Identify which cell holds the provided text, then report its (X, Y) central coordinate. 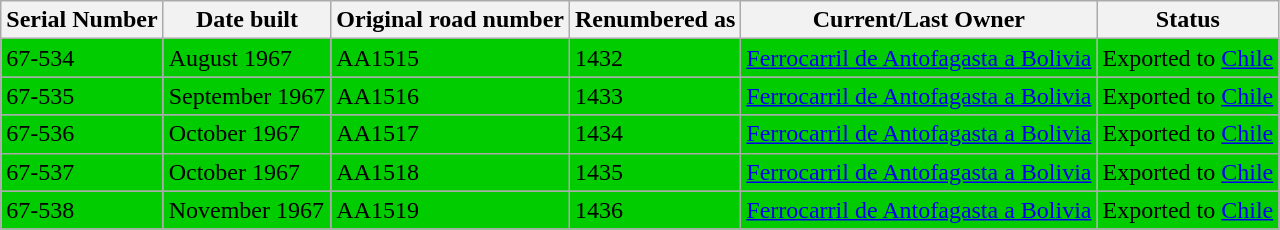
Serial Number (82, 20)
Status (1188, 20)
1433 (654, 96)
67-537 (82, 172)
AA1517 (450, 134)
1432 (654, 58)
AA1519 (450, 210)
Date built (247, 20)
AA1515 (450, 58)
AA1516 (450, 96)
Renumbered as (654, 20)
1434 (654, 134)
Original road number (450, 20)
67-535 (82, 96)
67-538 (82, 210)
Current/Last Owner (919, 20)
August 1967 (247, 58)
AA1518 (450, 172)
67-536 (82, 134)
67-534 (82, 58)
September 1967 (247, 96)
November 1967 (247, 210)
1436 (654, 210)
1435 (654, 172)
